From the cell containing the given text, extract its center point as (X, Y) coordinate. 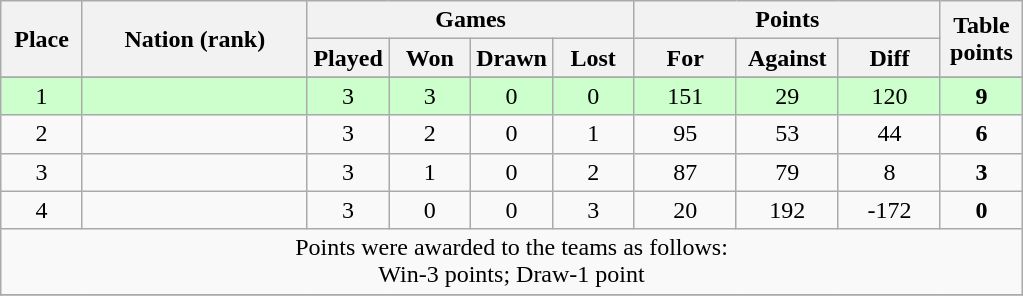
Games (470, 20)
29 (787, 96)
44 (889, 134)
192 (787, 210)
53 (787, 134)
For (685, 58)
95 (685, 134)
4 (42, 210)
Against (787, 58)
120 (889, 96)
Lost (593, 58)
Place (42, 39)
Diff (889, 58)
8 (889, 172)
Played (348, 58)
Nation (rank) (194, 39)
151 (685, 96)
9 (981, 96)
Drawn (512, 58)
6 (981, 134)
Points (787, 20)
Points were awarded to the teams as follows:Win-3 points; Draw-1 point (512, 262)
Won (430, 58)
79 (787, 172)
Tablepoints (981, 39)
-172 (889, 210)
87 (685, 172)
20 (685, 210)
